Determine the (X, Y) coordinate at the center of the cell enclosing the given text.  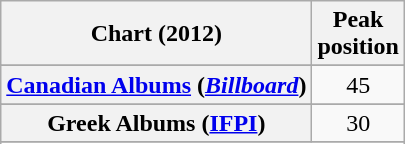
30 (358, 123)
Canadian Albums (Billboard) (156, 85)
Chart (2012) (156, 34)
45 (358, 85)
Peakposition (358, 34)
Greek Albums (IFPI) (156, 123)
